Search for the cell housing the specified text and yield its (X, Y) center coordinate. 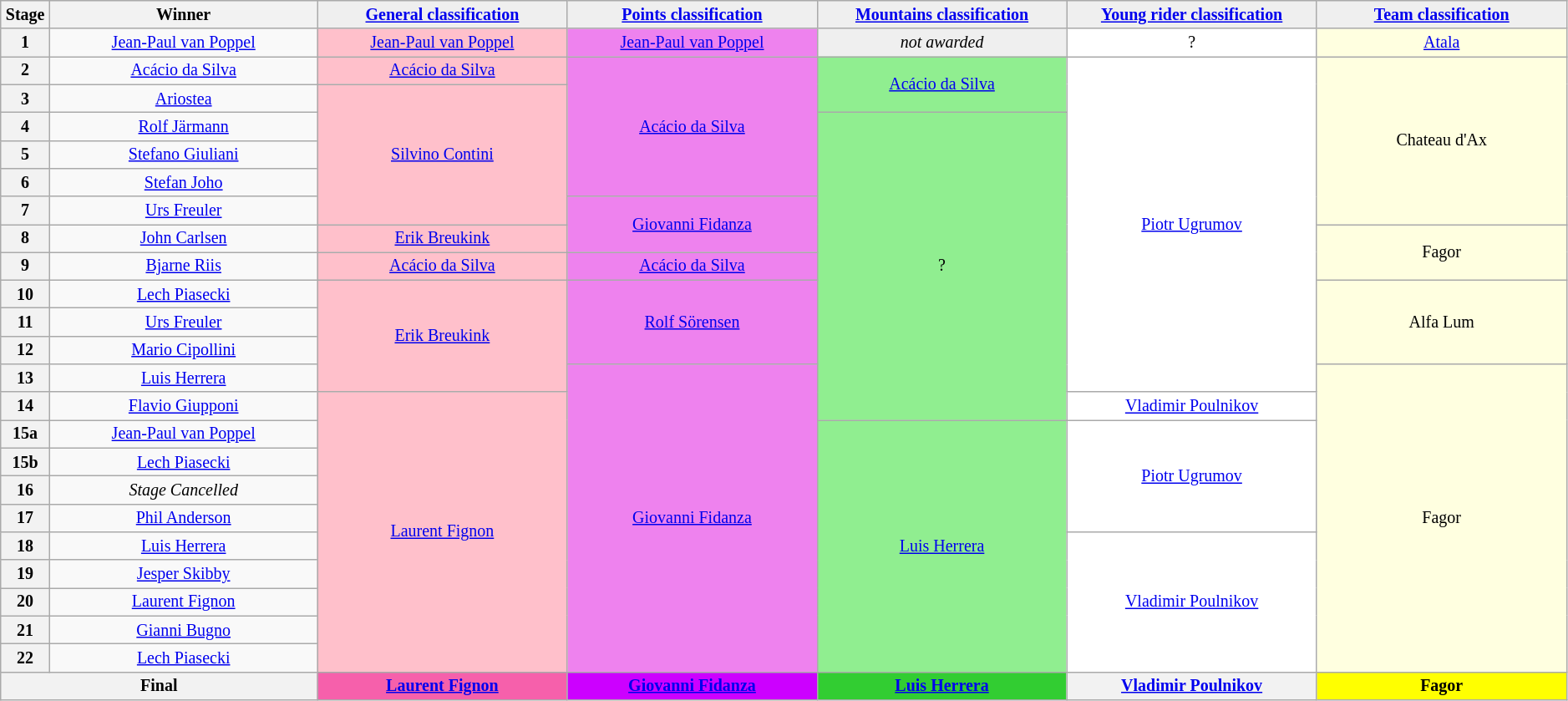
Mario Cipollini (183, 351)
Winner (183, 15)
Stage (25, 15)
Team classification (1442, 15)
Young rider classification (1191, 15)
Ariostea (183, 99)
13 (25, 378)
22 (25, 658)
18 (25, 546)
General classification (443, 15)
Flavio Giupponi (183, 406)
Phil Anderson (183, 518)
17 (25, 518)
Atala (1442, 43)
16 (25, 490)
Rolf Sörensen (692, 323)
14 (25, 406)
9 (25, 266)
3 (25, 99)
Points classification (692, 15)
Mountains classification (942, 15)
Chateau d'Ax (1442, 140)
15a (25, 434)
5 (25, 154)
Rolf Järmann (183, 127)
11 (25, 323)
6 (25, 182)
10 (25, 294)
8 (25, 239)
Gianni Bugno (183, 630)
Alfa Lum (1442, 323)
Stefano Giuliani (183, 154)
15b (25, 463)
7 (25, 211)
Final (159, 685)
4 (25, 127)
21 (25, 630)
not awarded (942, 43)
Bjarne Riis (183, 266)
John Carlsen (183, 239)
Stefan Joho (183, 182)
Jesper Skibby (183, 573)
Stage Cancelled (183, 490)
Silvino Contini (443, 154)
19 (25, 573)
12 (25, 351)
1 (25, 43)
20 (25, 602)
2 (25, 70)
